For the text-containing cell, return its midpoint in [X, Y] coordinate format. 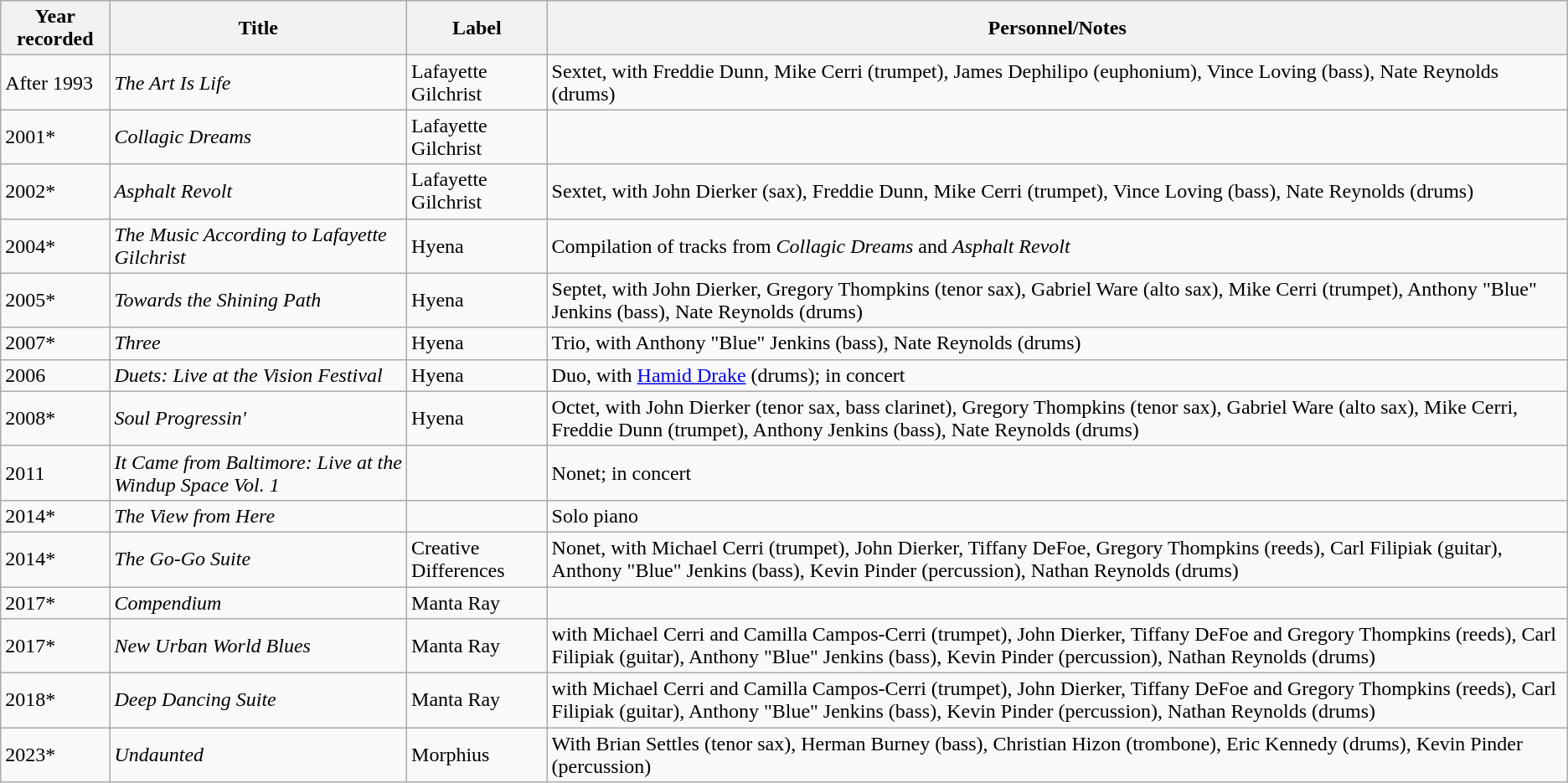
2001* [55, 137]
Duo, with Hamid Drake (drums); in concert [1057, 375]
Deep Dancing Suite [258, 700]
Sextet, with Freddie Dunn, Mike Cerri (trumpet), James Dephilipo (euphonium), Vince Loving (bass), Nate Reynolds (drums) [1057, 82]
It Came from Baltimore: Live at the Windup Space Vol. 1 [258, 472]
Three [258, 343]
Personnel/Notes [1057, 28]
Compendium [258, 602]
After 1993 [55, 82]
2023* [55, 755]
Asphalt Revolt [258, 191]
Collagic Dreams [258, 137]
2018* [55, 700]
The Music According to Lafayette Gilchrist [258, 246]
Trio, with Anthony "Blue" Jenkins (bass), Nate Reynolds (drums) [1057, 343]
Solo piano [1057, 516]
New Urban World Blues [258, 646]
The Go-Go Suite [258, 559]
Year recorded [55, 28]
2011 [55, 472]
The Art Is Life [258, 82]
2007* [55, 343]
Duets: Live at the Vision Festival [258, 375]
2005* [55, 300]
Morphius [477, 755]
Label [477, 28]
Creative Differences [477, 559]
With Brian Settles (tenor sax), Herman Burney (bass), Christian Hizon (trombone), Eric Kennedy (drums), Kevin Pinder (percussion) [1057, 755]
2004* [55, 246]
2002* [55, 191]
Title [258, 28]
The View from Here [258, 516]
Compilation of tracks from Collagic Dreams and Asphalt Revolt [1057, 246]
Towards the Shining Path [258, 300]
Soul Progressin' [258, 419]
2008* [55, 419]
Nonet; in concert [1057, 472]
Sextet, with John Dierker (sax), Freddie Dunn, Mike Cerri (trumpet), Vince Loving (bass), Nate Reynolds (drums) [1057, 191]
2006 [55, 375]
Undaunted [258, 755]
